Extract the (x, y) coordinate from the center of the cell holding the provided text.  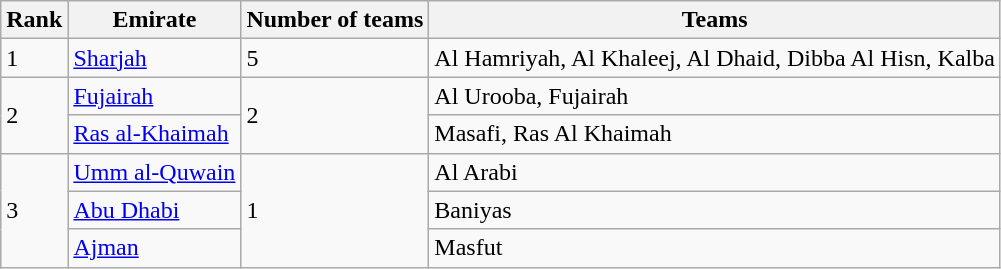
Al Urooba, Fujairah (715, 96)
Al Hamriyah, Al Khaleej, Al Dhaid, Dibba Al Hisn, Kalba (715, 58)
Abu Dhabi (154, 210)
3 (34, 210)
Masafi, Ras Al Khaimah (715, 134)
Teams (715, 20)
Fujairah (154, 96)
Al Arabi (715, 172)
Rank (34, 20)
Umm al-Quwain (154, 172)
Masfut (715, 248)
Ras al-Khaimah (154, 134)
Ajman (154, 248)
Number of teams (335, 20)
Sharjah (154, 58)
Emirate (154, 20)
5 (335, 58)
Baniyas (715, 210)
